Provide the [x, y] coordinate of the cell's center where the given text is located.  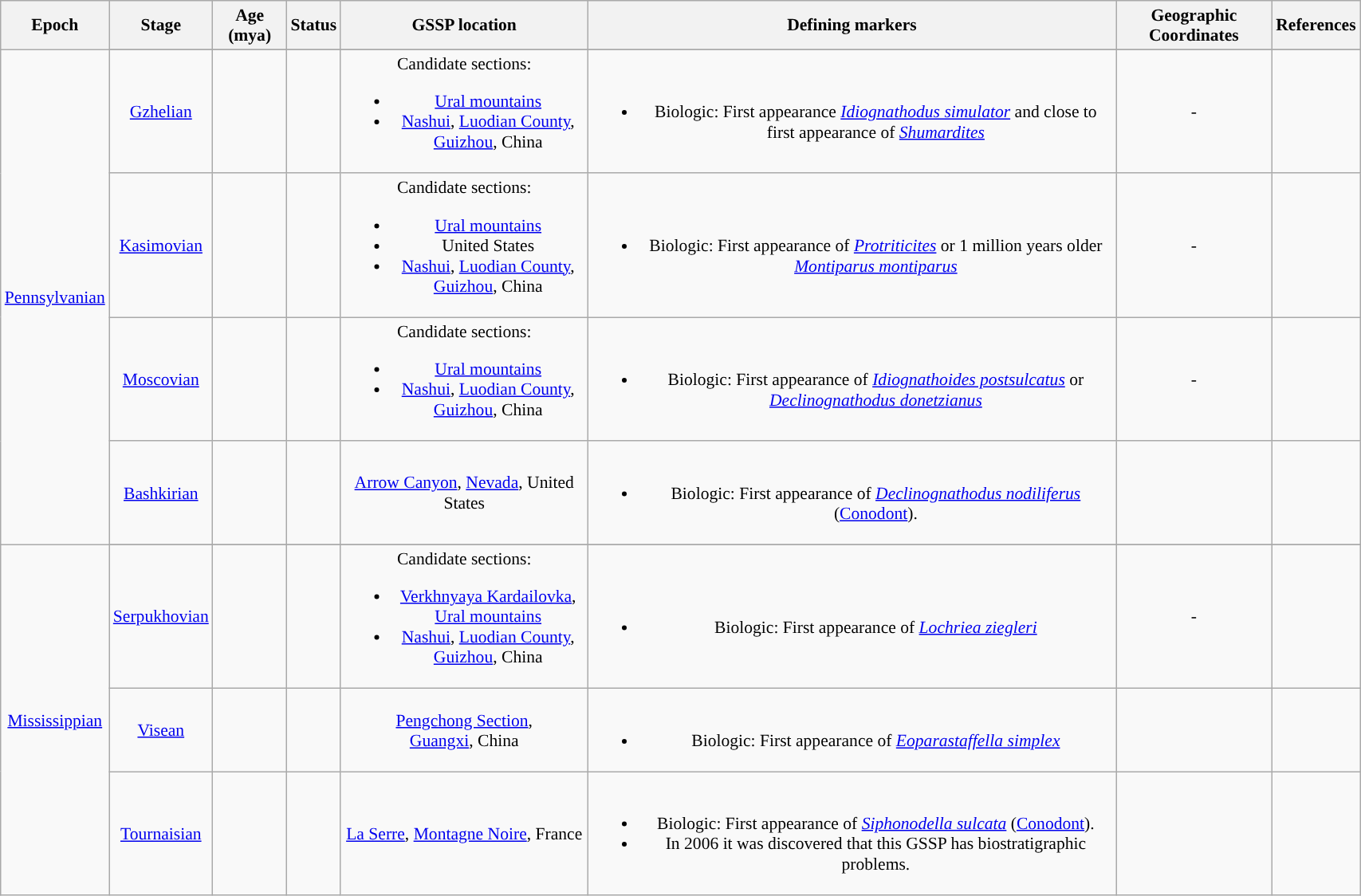
Serpukhovian [161, 617]
Tournaisian [161, 834]
La Serre, Montagne Noire, France [464, 834]
Biologic: First appearance of Lochriea ziegleri [852, 617]
Stage [161, 26]
Pennsylvanian [55, 297]
Geographic Coordinates [1194, 26]
Bashkirian [161, 493]
Kasimovian [161, 246]
Visean [161, 730]
Status [313, 26]
Mississippian [55, 720]
Biologic: First appearance of Siphonodella sulcata (Conodont).In 2006 it was discovered that this GSSP has biostratigraphic problems. [852, 834]
Biologic: First appearance of Idiognathoides postsulcatus or Declinognathodus donetzianus [852, 379]
Moscovian [161, 379]
Candidate sections:Ural mountainsUnited StatesNashui, Luodian County, Guizhou, China [464, 246]
Biologic: First appearance of Eoparastaffella simplex [852, 730]
Defining markers [852, 26]
Candidate sections:Verkhnyaya Kardailovka, Ural mountainsNashui, Luodian County, Guizhou, China [464, 617]
Biologic: First appearance Idiognathodus simulator and close to first appearance of Shumardites [852, 112]
Biologic: First appearance of Protriticites or 1 million years older Montiparus montiparus [852, 246]
Age (mya) [250, 26]
Pengchong Section,Guangxi, China [464, 730]
References [1316, 26]
Biologic: First appearance of Declinognathodus nodiliferus (Conodont). [852, 493]
Arrow Canyon, Nevada, United States [464, 493]
Epoch [55, 26]
GSSP location [464, 26]
Gzhelian [161, 112]
